Identify which cell holds the provided text, then report its (X, Y) central coordinate. 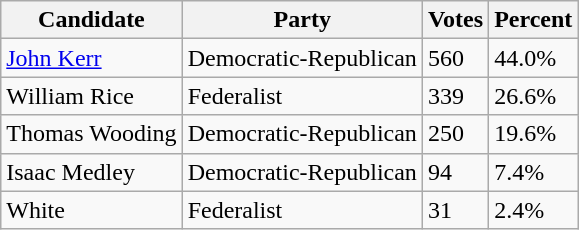
Candidate (92, 20)
White (92, 210)
William Rice (92, 96)
44.0% (534, 58)
Thomas Wooding (92, 134)
26.6% (534, 96)
Party (302, 20)
7.4% (534, 172)
250 (455, 134)
Votes (455, 20)
94 (455, 172)
Isaac Medley (92, 172)
2.4% (534, 210)
339 (455, 96)
19.6% (534, 134)
31 (455, 210)
560 (455, 58)
Percent (534, 20)
John Kerr (92, 58)
